Output the [X, Y] coordinate of the center of the cell containing the given text.  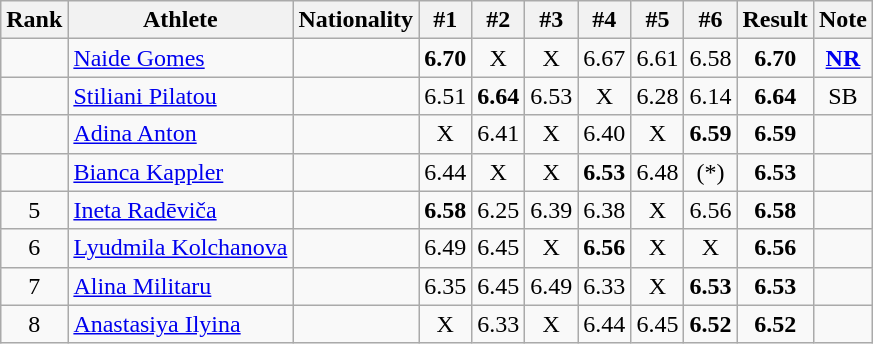
NR [842, 58]
5 [34, 210]
6.48 [658, 172]
#3 [552, 20]
#4 [604, 20]
Ineta Radēviča [180, 210]
Alina Militaru [180, 286]
Naide Gomes [180, 58]
6.38 [604, 210]
Nationality [356, 20]
6.61 [658, 58]
Bianca Kappler [180, 172]
Anastasiya Ilyina [180, 324]
(*) [710, 172]
#1 [446, 20]
Adina Anton [180, 134]
Result [775, 20]
6.25 [498, 210]
6.67 [604, 58]
6.40 [604, 134]
6.28 [658, 96]
Lyudmila Kolchanova [180, 248]
#6 [710, 20]
6.39 [552, 210]
Note [842, 20]
6.14 [710, 96]
6 [34, 248]
#2 [498, 20]
6.51 [446, 96]
6.41 [498, 134]
Stiliani Pilatou [180, 96]
Rank [34, 20]
6.35 [446, 286]
8 [34, 324]
SB [842, 96]
#5 [658, 20]
7 [34, 286]
Athlete [180, 20]
